Locate the cell with the specified text and output its (X, Y) center coordinate. 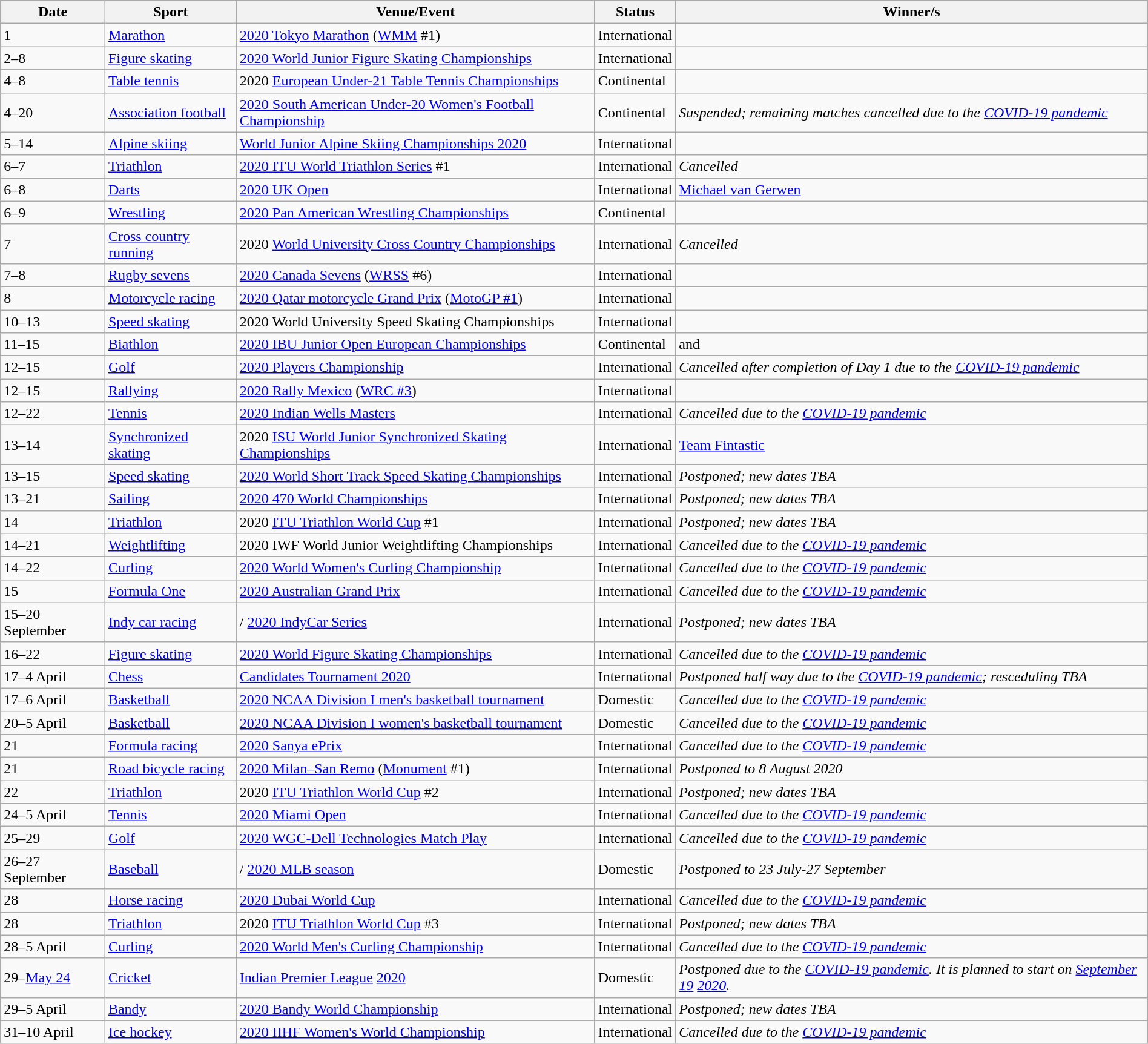
2020 NCAA Division I men's basketball tournament (415, 699)
Association football (171, 113)
29–5 April (53, 1009)
Chess (171, 676)
2020 Australian Grand Prix (415, 591)
11–15 (53, 345)
26–27 September (53, 870)
1 (53, 35)
17–6 April (53, 699)
2020 IWF World Junior Weightlifting Championships (415, 545)
Sport (171, 12)
2020 Bandy World Championship (415, 1009)
2020 Players Championship (415, 368)
Postponed half way due to the COVID-19 pandemic; resceduling TBA (912, 676)
10–13 (53, 322)
Alpine skiing (171, 144)
Road bicycle racing (171, 769)
13–15 (53, 476)
2020 World Short Track Speed Skating Championships (415, 476)
Postponed due to the COVID-19 pandemic. It is planned to start on September 19 2020. (912, 977)
Winner/s (912, 12)
2020 ITU Triathlon World Cup #3 (415, 923)
Indy car racing (171, 623)
Synchronized skating (171, 444)
Suspended; remaining matches cancelled due to the COVID-19 pandemic (912, 113)
Biathlon (171, 345)
2020 ITU World Triathlon Series #1 (415, 167)
12–22 (53, 414)
2020 Qatar motorcycle Grand Prix (MotoGP #1) (415, 298)
Weightlifting (171, 545)
2020 World University Cross Country Championships (415, 243)
14 (53, 522)
Michael van Gerwen (912, 190)
2020 ITU Triathlon World Cup #1 (415, 522)
4–8 (53, 81)
Cricket (171, 977)
Horse racing (171, 900)
Darts (171, 190)
2020 World Women's Curling Championship (415, 568)
2020 WGC-Dell Technologies Match Play (415, 838)
Sailing (171, 499)
24–5 April (53, 815)
Formula One (171, 591)
2020 Tokyo Marathon (WMM #1) (415, 35)
2020 Indian Wells Masters (415, 414)
2020 European Under-21 Table Tennis Championships (415, 81)
31–10 April (53, 1032)
Marathon (171, 35)
Indian Premier League 2020 (415, 977)
6–7 (53, 167)
2020 NCAA Division I women's basketball tournament (415, 722)
13–21 (53, 499)
2020 470 World Championships (415, 499)
Ice hockey (171, 1032)
2020 Pan American Wrestling Championships (415, 213)
8 (53, 298)
2020 South American Under-20 Women's Football Championship (415, 113)
20–5 April (53, 722)
World Junior Alpine Skiing Championships 2020 (415, 144)
14–22 (53, 568)
2020 World Junior Figure Skating Championships (415, 58)
4–20 (53, 113)
2020 World University Speed Skating Championships (415, 322)
2020 ITU Triathlon World Cup #2 (415, 792)
29–May 24 (53, 977)
2020 Rally Mexico (WRC #3) (415, 391)
Motorcycle racing (171, 298)
2020 UK Open (415, 190)
Venue/Event (415, 12)
2020 IIHF Women's World Championship (415, 1032)
6–9 (53, 213)
15–20 September (53, 623)
17–4 April (53, 676)
Date (53, 12)
2020 Dubai World Cup (415, 900)
2020 World Figure Skating Championships (415, 653)
5–14 (53, 144)
2020 World Men's Curling Championship (415, 947)
13–14 (53, 444)
Rallying (171, 391)
6–8 (53, 190)
Cross country running (171, 243)
Wrestling (171, 213)
Postponed to 8 August 2020 (912, 769)
/ 2020 MLB season (415, 870)
25–29 (53, 838)
28–5 April (53, 947)
2020 Canada Sevens (WRSS #6) (415, 275)
Rugby sevens (171, 275)
Status (635, 12)
Bandy (171, 1009)
2020 ISU World Junior Synchronized Skating Championships (415, 444)
2020 IBU Junior Open European Championships (415, 345)
Candidates Tournament 2020 (415, 676)
7 (53, 243)
2020 Milan–San Remo (Monument #1) (415, 769)
Cancelled after completion of Day 1 due to the COVID-19 pandemic (912, 368)
Postponed to 23 July-27 September (912, 870)
and (912, 345)
Baseball (171, 870)
7–8 (53, 275)
14–21 (53, 545)
2020 Sanya ePrix (415, 746)
/ 2020 IndyCar Series (415, 623)
15 (53, 591)
Table tennis (171, 81)
16–22 (53, 653)
2–8 (53, 58)
Team Fintastic (912, 444)
22 (53, 792)
Formula racing (171, 746)
2020 Miami Open (415, 815)
